Detect which cell encompasses the target text, then output its [x, y] center coordinate. 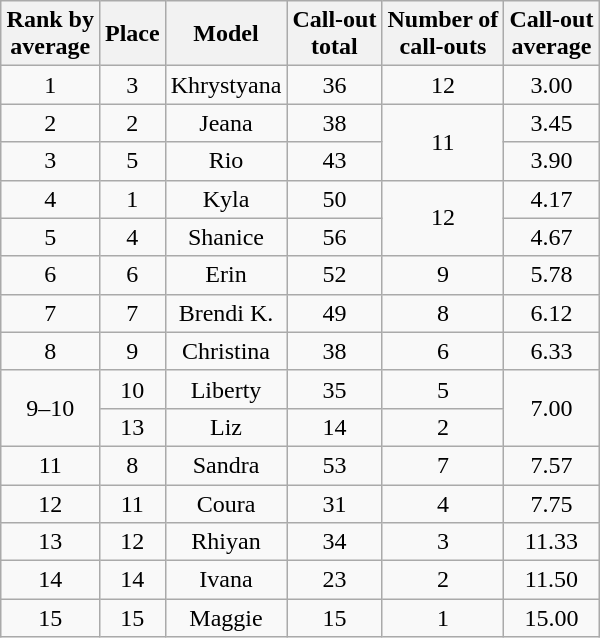
3.45 [552, 123]
Brendi K. [226, 313]
31 [334, 503]
7.00 [552, 408]
36 [334, 85]
Khrystyana [226, 85]
Erin [226, 275]
Rank byaverage [50, 34]
35 [334, 389]
Call-outtotal [334, 34]
4.17 [552, 199]
Maggie [226, 618]
34 [334, 542]
Ivana [226, 580]
53 [334, 465]
7.57 [552, 465]
Model [226, 34]
56 [334, 237]
Place [132, 34]
9–10 [50, 408]
7.75 [552, 503]
6.33 [552, 351]
11.33 [552, 542]
23 [334, 580]
Number ofcall-outs [443, 34]
49 [334, 313]
52 [334, 275]
5.78 [552, 275]
3.90 [552, 161]
Rhiyan [226, 542]
11.50 [552, 580]
15.00 [552, 618]
6.12 [552, 313]
Liz [226, 427]
10 [132, 389]
Kyla [226, 199]
Christina [226, 351]
Shanice [226, 237]
Coura [226, 503]
3.00 [552, 85]
Rio [226, 161]
Sandra [226, 465]
Jeana [226, 123]
4.67 [552, 237]
50 [334, 199]
Liberty [226, 389]
43 [334, 161]
Call-outaverage [552, 34]
